For the text-containing cell, return its midpoint in [x, y] coordinate format. 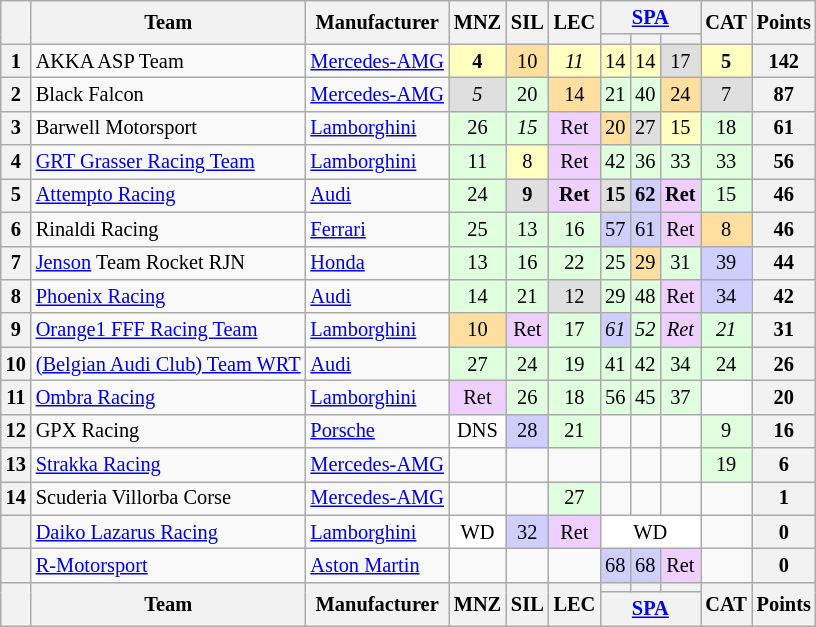
AKKA ASP Team [168, 61]
62 [645, 195]
Phoenix Racing [168, 296]
87 [784, 94]
48 [645, 296]
Barwell Motorsport [168, 128]
Ombra Racing [168, 397]
Orange1 FFF Racing Team [168, 330]
Attempto Racing [168, 195]
Ferrari [378, 229]
3 [16, 128]
Honda [378, 263]
Porsche [378, 431]
45 [645, 397]
32 [528, 532]
Jenson Team Rocket RJN [168, 263]
2 [16, 94]
Aston Martin [378, 565]
(Belgian Audi Club) Team WRT [168, 364]
39 [726, 263]
DNS [478, 431]
Daiko Lazarus Racing [168, 532]
44 [784, 263]
GRT Grasser Racing Team [168, 162]
36 [645, 162]
52 [645, 330]
41 [615, 364]
Black Falcon [168, 94]
Strakka Racing [168, 465]
R-Motorsport [168, 565]
22 [575, 263]
28 [528, 431]
Rinaldi Racing [168, 229]
37 [680, 397]
Scuderia Villorba Corse [168, 498]
GPX Racing [168, 431]
142 [784, 61]
40 [645, 94]
57 [615, 229]
